Scan for the cell matching the given text and deliver its [X, Y] coordinate at center. 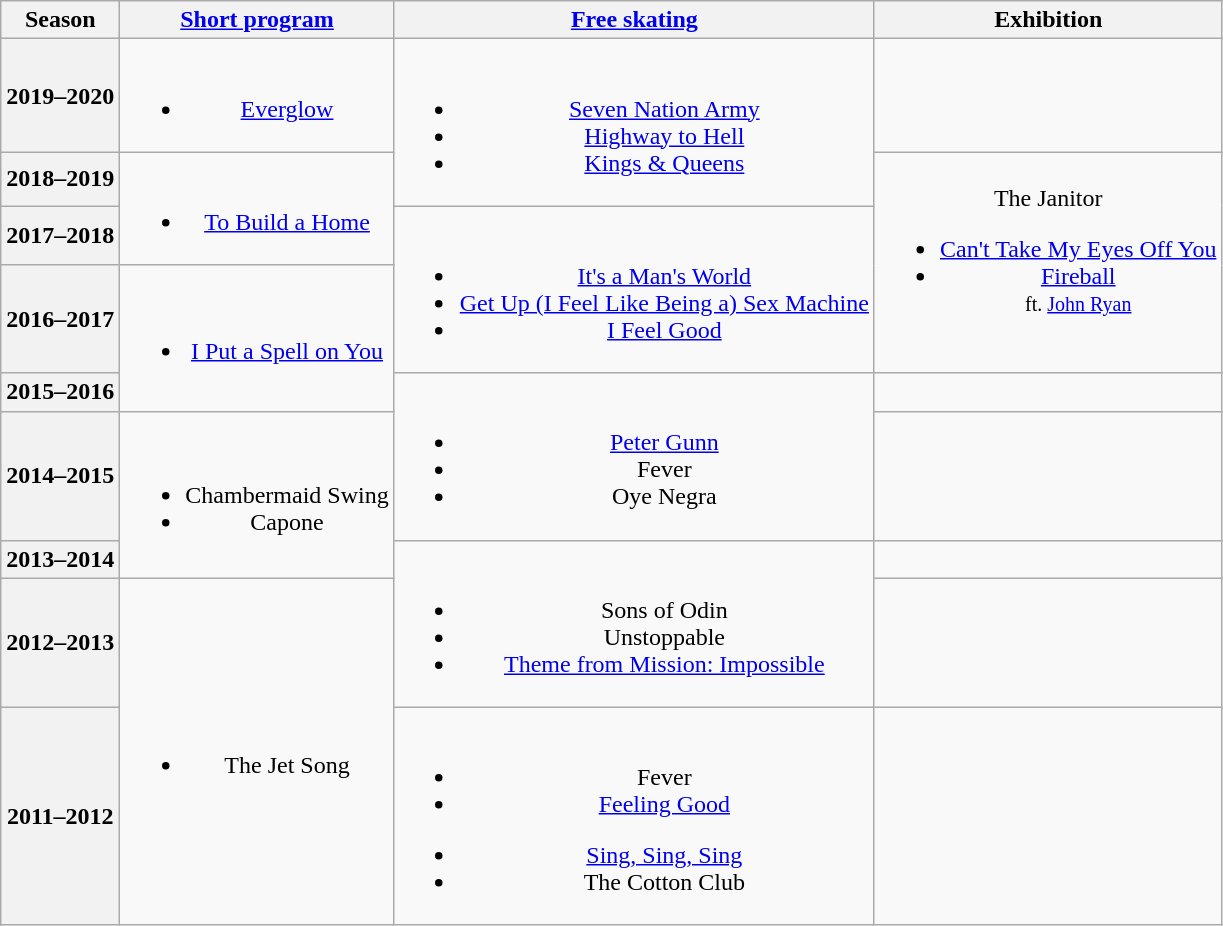
Season [60, 20]
2019–2020 [60, 96]
The JanitorCan't Take My Eyes Off You Fireball ft. John Ryan [1048, 262]
Everglow [257, 96]
2014–2015 [60, 476]
Sons of Odin Unstoppable Theme from Mission: Impossible [634, 624]
2018–2019 [60, 179]
Seven Nation ArmyHighway to Hell Kings & Queens [634, 122]
FeverFeeling Good Sing, Sing, Sing The Cotton Club [634, 816]
It's a Man's World Get Up (I Feel Like Being a) Sex Machine I Feel Good [634, 290]
Peter Gunn Fever Oye Negra [634, 456]
2017–2018 [60, 236]
2015–2016 [60, 392]
Short program [257, 20]
Free skating [634, 20]
To Build a Home [257, 208]
The Jet Song [257, 752]
2012–2013 [60, 642]
2016–2017 [60, 319]
Exhibition [1048, 20]
2011–2012 [60, 816]
2013–2014 [60, 559]
I Put a Spell on You [257, 338]
Chambermaid Swing Capone [257, 494]
